Determine the [x, y] coordinate at the center of the cell enclosing the given text.  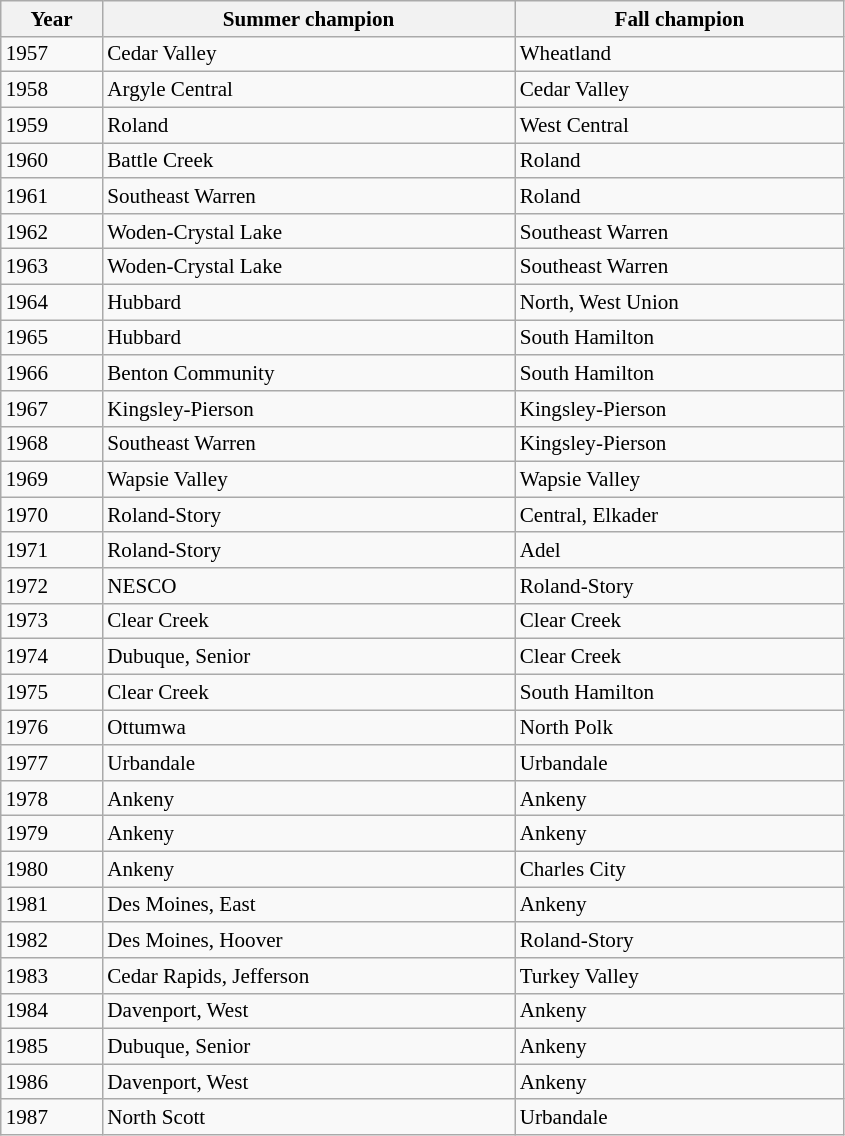
1964 [52, 302]
1985 [52, 1046]
Ottumwa [308, 728]
1982 [52, 940]
North Scott [308, 1116]
1965 [52, 338]
1977 [52, 762]
Central, Elkader [680, 514]
1975 [52, 692]
1980 [52, 868]
1970 [52, 514]
1986 [52, 1082]
Cedar Rapids, Jefferson [308, 976]
Wheatland [680, 54]
1987 [52, 1116]
1973 [52, 620]
1958 [52, 90]
1957 [52, 54]
Turkey Valley [680, 976]
Des Moines, East [308, 904]
1978 [52, 798]
West Central [680, 124]
1968 [52, 444]
Benton Community [308, 372]
1969 [52, 480]
Charles City [680, 868]
Battle Creek [308, 160]
1974 [52, 656]
1976 [52, 728]
NESCO [308, 586]
North, West Union [680, 302]
1967 [52, 408]
1981 [52, 904]
Year [52, 18]
Adel [680, 550]
North Polk [680, 728]
Argyle Central [308, 90]
1962 [52, 230]
1971 [52, 550]
1961 [52, 196]
Fall champion [680, 18]
1984 [52, 1010]
Des Moines, Hoover [308, 940]
1959 [52, 124]
Summer champion [308, 18]
1963 [52, 266]
1972 [52, 586]
1960 [52, 160]
1979 [52, 834]
1966 [52, 372]
1983 [52, 976]
